Locate the cell with the specified text and output its (x, y) center coordinate. 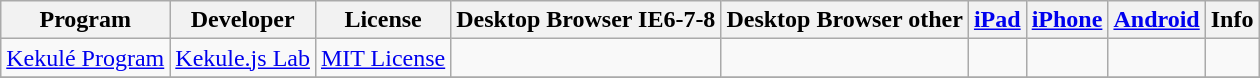
Program (86, 20)
iPad (997, 20)
Kekule.js Lab (243, 58)
iPhone (1067, 20)
Desktop Browser IE6-7-8 (586, 20)
Kekulé Program (86, 58)
License (382, 20)
Desktop Browser other (845, 20)
Android (1156, 20)
MIT License (382, 58)
Info (1232, 20)
Developer (243, 20)
